Return (x, y) of the center of cell containing provided text 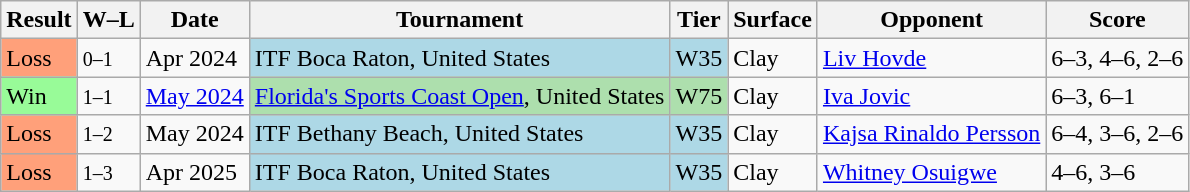
Florida's Sports Coast Open, United States (460, 96)
Iva Jovic (931, 96)
4–6, 3–6 (1118, 172)
ITF Bethany Beach, United States (460, 134)
Tournament (460, 20)
Win (39, 96)
Whitney Osuigwe (931, 172)
Surface (773, 20)
Opponent (931, 20)
0–1 (108, 58)
6–3, 6–1 (1118, 96)
Score (1118, 20)
Kajsa Rinaldo Persson (931, 134)
6–4, 3–6, 2–6 (1118, 134)
Tier (699, 20)
6–3, 4–6, 2–6 (1118, 58)
Date (194, 20)
Liv Hovde (931, 58)
1–2 (108, 134)
1–1 (108, 96)
Result (39, 20)
W–L (108, 20)
W75 (699, 96)
Apr 2024 (194, 58)
1–3 (108, 172)
Apr 2025 (194, 172)
